Return [x, y] of the center of cell containing provided text 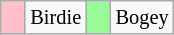
Bogey [142, 17]
Birdie [56, 17]
